Return the [X, Y] coordinate for the center point of the cell that contains the specified text.  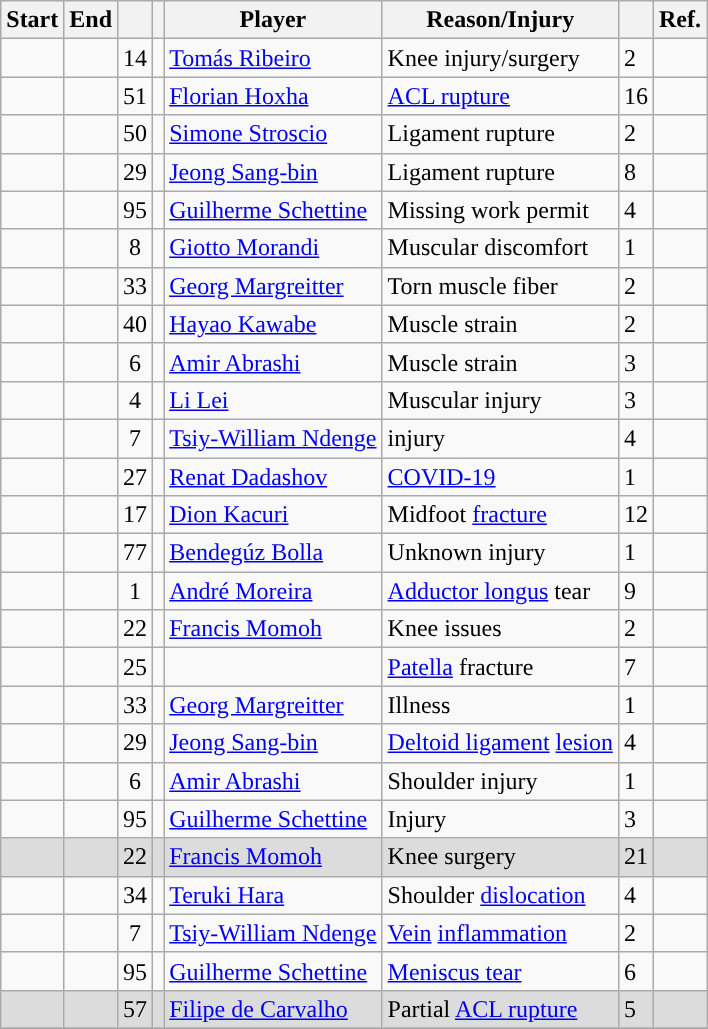
Knee injury/surgery [500, 58]
Shoulder dislocation [500, 895]
51 [136, 96]
9 [636, 591]
Hayao Kawabe [273, 324]
Muscular discomfort [500, 248]
Simone Stroscio [273, 134]
Midfoot fracture [500, 515]
Li Lei [273, 400]
Adductor longus tear [500, 591]
77 [136, 553]
17 [136, 515]
End [91, 20]
Missing work permit [500, 210]
COVID-19 [500, 477]
12 [636, 515]
Injury [500, 819]
Illness [500, 705]
André Moreira [273, 591]
Muscular injury [500, 400]
Teruki Hara [273, 895]
Reason/Injury [500, 20]
Vein inflammation [500, 933]
Filipe de Carvalho [273, 1009]
16 [636, 96]
Ref. [680, 20]
Torn muscle fiber [500, 286]
Meniscus tear [500, 971]
injury [500, 438]
Shoulder injury [500, 781]
14 [136, 58]
40 [136, 324]
Renat Dadashov [273, 477]
Unknown injury [500, 553]
Knee issues [500, 629]
ACL rupture [500, 96]
25 [136, 667]
Giotto Morandi [273, 248]
Patella fracture [500, 667]
Bendegúz Bolla [273, 553]
Start [32, 20]
Partial ACL rupture [500, 1009]
Player [273, 20]
50 [136, 134]
Deltoid ligament lesion [500, 743]
21 [636, 857]
34 [136, 895]
Dion Kacuri [273, 515]
5 [636, 1009]
57 [136, 1009]
27 [136, 477]
Knee surgery [500, 857]
Tomás Ribeiro [273, 58]
Florian Hoxha [273, 96]
